Capture the cell that displays the provided text and extract its (x, y) central coordinate. 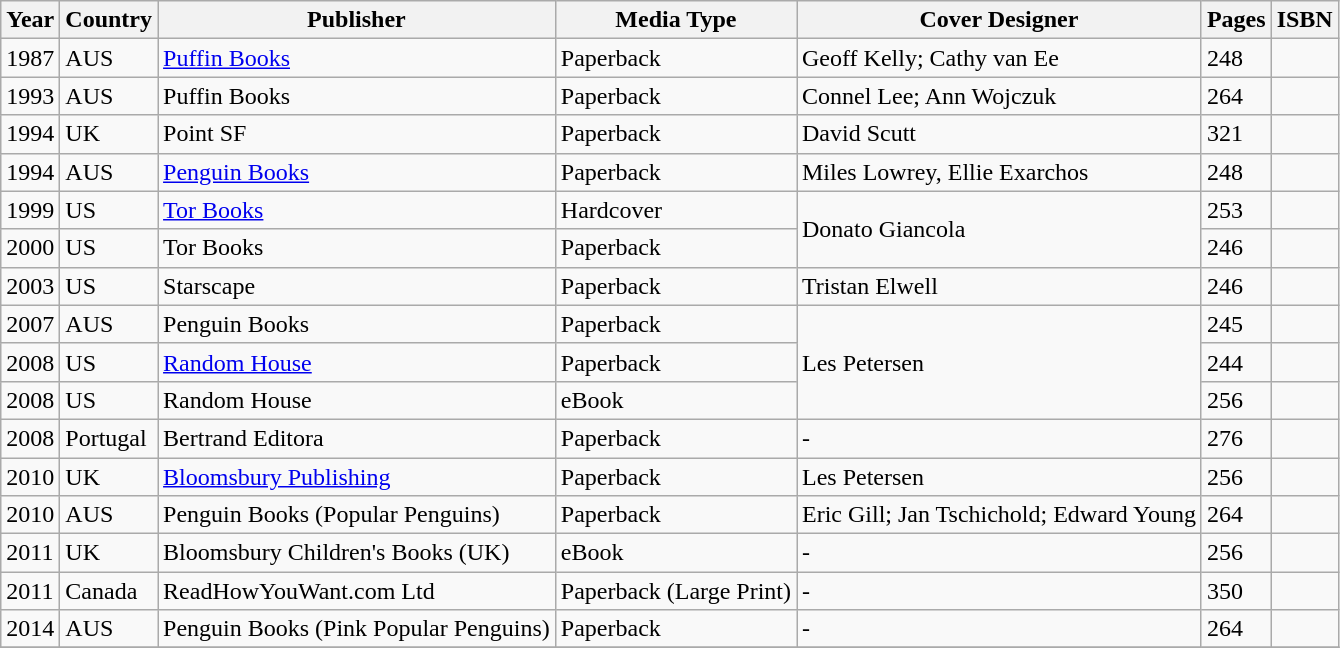
Bloomsbury Children's Books (UK) (357, 553)
Donato Giancola (998, 229)
Media Type (676, 20)
Paperback (Large Print) (676, 591)
350 (1236, 591)
Miles Lowrey, Ellie Exarchos (998, 172)
2003 (30, 286)
Connel Lee; Ann Wojczuk (998, 96)
321 (1236, 134)
Hardcover (676, 210)
Point SF (357, 134)
ISBN (1304, 20)
Penguin Books (Pink Popular Penguins) (357, 629)
Canada (109, 591)
Cover Designer (998, 20)
1987 (30, 58)
1999 (30, 210)
245 (1236, 324)
Year (30, 20)
Country (109, 20)
Eric Gill; Jan Tschichold; Edward Young (998, 515)
Geoff Kelly; Cathy van Ee (998, 58)
Publisher (357, 20)
Starscape (357, 286)
2007 (30, 324)
Bertrand Editora (357, 438)
2014 (30, 629)
244 (1236, 362)
David Scutt (998, 134)
ReadHowYouWant.com Ltd (357, 591)
1993 (30, 96)
253 (1236, 210)
Tristan Elwell (998, 286)
Penguin Books (Popular Penguins) (357, 515)
Portugal (109, 438)
Pages (1236, 20)
276 (1236, 438)
2000 (30, 248)
Bloomsbury Publishing (357, 477)
